Extract the (X, Y) coordinate from the center of the cell holding the provided text.  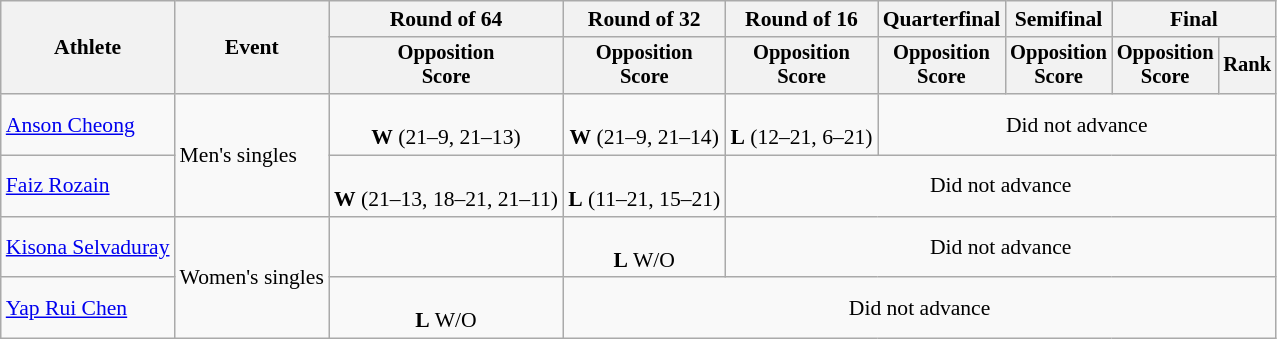
Yap Rui Chen (88, 308)
Round of 64 (446, 19)
Women's singles (252, 278)
Kisona Selvaduray (88, 248)
Semifinal (1058, 19)
Athlete (88, 48)
Final (1194, 19)
Rank (1247, 66)
Men's singles (252, 155)
L (12–21, 6–21) (801, 124)
Round of 32 (644, 19)
Round of 16 (801, 19)
W (21–9, 21–13) (446, 124)
Quarterfinal (942, 19)
Faiz Rozain (88, 186)
Anson Cheong (88, 124)
W (21–13, 18–21, 21–11) (446, 186)
W (21–9, 21–14) (644, 124)
L (11–21, 15–21) (644, 186)
Event (252, 48)
